Determine the [x, y] coordinate at the center of the cell enclosing the given text.  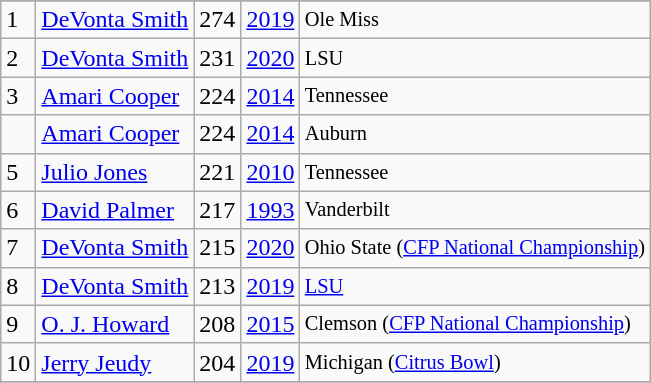
Ohio State (CFP National Championship) [475, 248]
208 [218, 324]
231 [218, 58]
Clemson (CFP National Championship) [475, 324]
215 [218, 248]
274 [218, 20]
204 [218, 362]
2015 [270, 324]
3 [18, 96]
9 [18, 324]
217 [218, 210]
5 [18, 172]
Vanderbilt [475, 210]
8 [18, 286]
10 [18, 362]
O. J. Howard [115, 324]
Michigan (Citrus Bowl) [475, 362]
6 [18, 210]
2010 [270, 172]
Ole Miss [475, 20]
1 [18, 20]
Jerry Jeudy [115, 362]
2 [18, 58]
Julio Jones [115, 172]
1993 [270, 210]
Auburn [475, 134]
213 [218, 286]
7 [18, 248]
221 [218, 172]
David Palmer [115, 210]
